Determine the [x, y] coordinate at the center of the cell enclosing the given text.  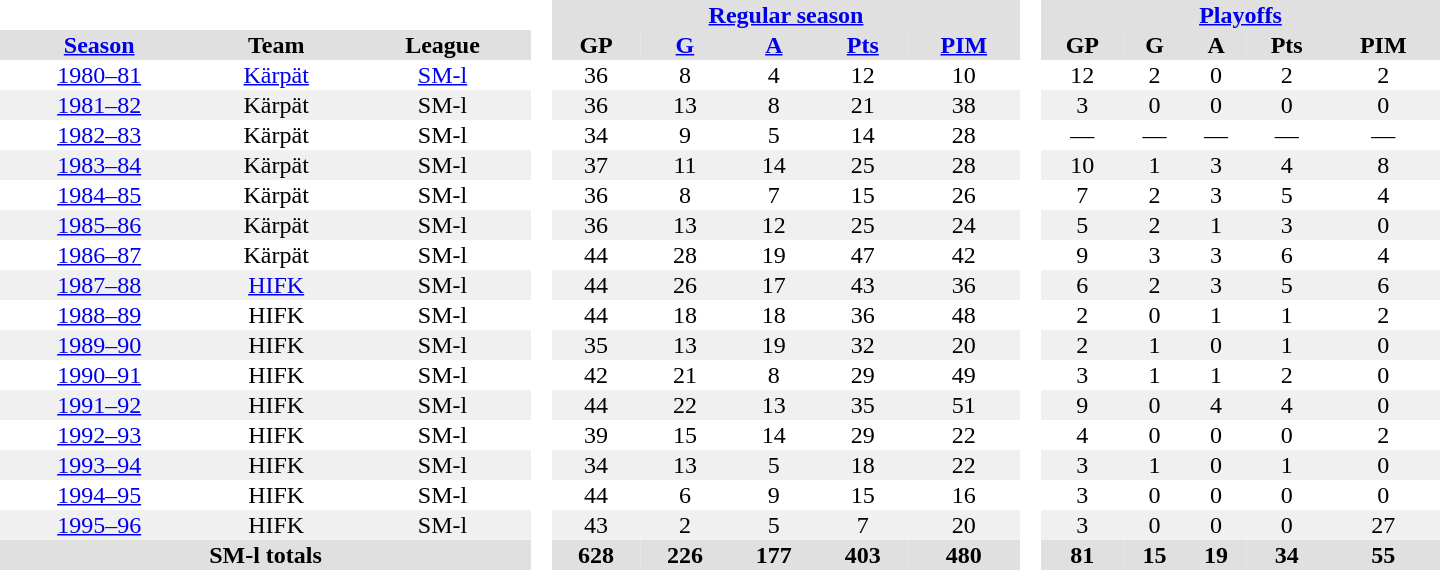
55 [1384, 555]
11 [684, 165]
SM-l totals [266, 555]
1995–96 [99, 525]
1985–86 [99, 225]
48 [964, 315]
49 [964, 375]
1992–93 [99, 435]
1994–95 [99, 495]
38 [964, 105]
Regular season [786, 15]
1984–85 [99, 195]
51 [964, 405]
480 [964, 555]
Playoffs [1240, 15]
27 [1384, 525]
1989–90 [99, 345]
32 [862, 345]
177 [774, 555]
1990–91 [99, 375]
403 [862, 555]
1980–81 [99, 75]
37 [596, 165]
1982–83 [99, 135]
226 [684, 555]
628 [596, 555]
League [442, 45]
Season [99, 45]
81 [1082, 555]
Team [276, 45]
17 [774, 285]
39 [596, 435]
16 [964, 495]
24 [964, 225]
1993–94 [99, 465]
47 [862, 255]
1981–82 [99, 105]
1983–84 [99, 165]
1987–88 [99, 285]
1986–87 [99, 255]
1988–89 [99, 315]
1991–92 [99, 405]
